Search for the cell housing the specified text and yield its [X, Y] center coordinate. 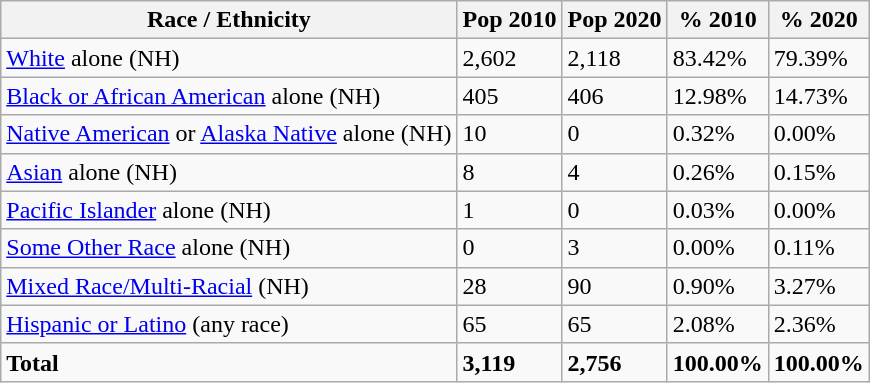
12.98% [718, 96]
0.15% [818, 172]
2,602 [510, 58]
0.32% [718, 134]
14.73% [818, 96]
Black or African American alone (NH) [229, 96]
2.36% [818, 324]
Mixed Race/Multi-Racial (NH) [229, 286]
3 [614, 248]
Pop 2010 [510, 20]
90 [614, 286]
83.42% [718, 58]
406 [614, 96]
% 2010 [718, 20]
2.08% [718, 324]
1 [510, 210]
Some Other Race alone (NH) [229, 248]
Pop 2020 [614, 20]
8 [510, 172]
3.27% [818, 286]
405 [510, 96]
0.11% [818, 248]
28 [510, 286]
0.90% [718, 286]
0.26% [718, 172]
Race / Ethnicity [229, 20]
Asian alone (NH) [229, 172]
White alone (NH) [229, 58]
Total [229, 362]
0.03% [718, 210]
2,756 [614, 362]
Pacific Islander alone (NH) [229, 210]
Hispanic or Latino (any race) [229, 324]
10 [510, 134]
% 2020 [818, 20]
79.39% [818, 58]
4 [614, 172]
2,118 [614, 58]
3,119 [510, 362]
Native American or Alaska Native alone (NH) [229, 134]
